Capture the cell that displays the provided text and extract its (X, Y) central coordinate. 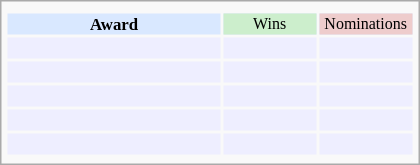
Award (114, 24)
Nominations (366, 24)
Wins (270, 24)
